For the text-containing cell, return its midpoint in (X, Y) coordinate format. 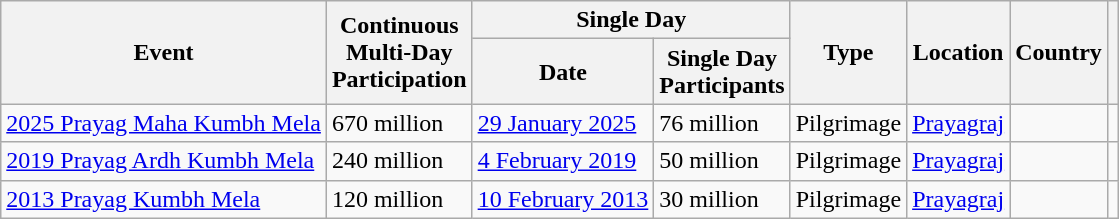
4 February 2019 (563, 161)
50 million (722, 161)
ContinuousMulti-DayParticipation (399, 52)
240 million (399, 161)
Type (848, 52)
2019 Prayag Ardh Kumbh Mela (164, 161)
Single Day (631, 20)
10 February 2013 (563, 199)
2025 Prayag Maha Kumbh Mela (164, 123)
Location (958, 52)
Event (164, 52)
Single DayParticipants (722, 72)
29 January 2025 (563, 123)
76 million (722, 123)
2013 Prayag Kumbh Mela (164, 199)
30 million (722, 199)
Country (1059, 52)
Date (563, 72)
670 million (399, 123)
120 million (399, 199)
